Search for the cell housing the specified text and yield its [X, Y] center coordinate. 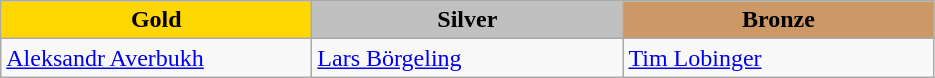
Silver [468, 20]
Lars Börgeling [468, 58]
Bronze [778, 20]
Tim Lobinger [778, 58]
Aleksandr Averbukh [156, 58]
Gold [156, 20]
